Search for the cell housing the specified text and yield its (x, y) center coordinate. 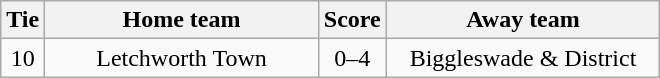
Away team (523, 20)
Home team (182, 20)
Score (352, 20)
10 (23, 58)
Tie (23, 20)
Letchworth Town (182, 58)
0–4 (352, 58)
Biggleswade & District (523, 58)
